From the cell containing the given text, extract its center point as [X, Y] coordinate. 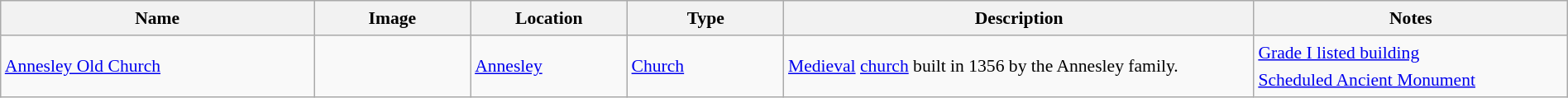
Name [157, 18]
Description [1019, 18]
Type [706, 18]
Grade I listed building Scheduled Ancient Monument [1411, 68]
Image [392, 18]
Location [549, 18]
Medieval church built in 1356 by the Annesley family. [1019, 68]
Annesley [549, 68]
Church [706, 68]
Notes [1411, 18]
Annesley Old Church [157, 68]
